Output the [x, y] coordinate of the center of the cell containing the given text.  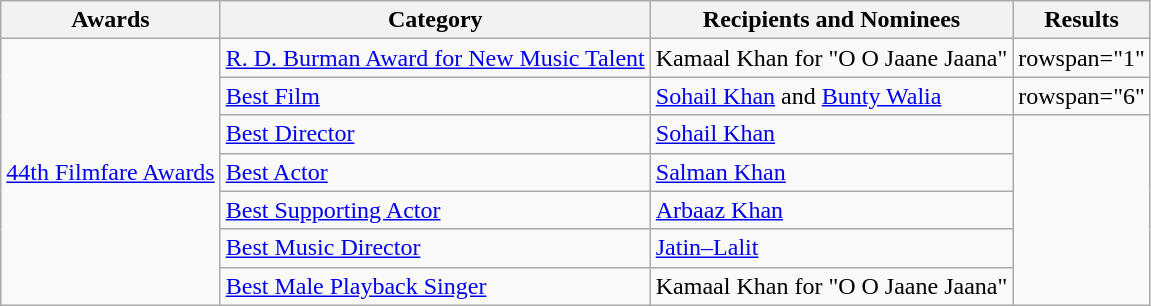
Results [1082, 20]
rowspan="6" [1082, 96]
Best Director [435, 134]
Awards [110, 20]
Best Actor [435, 172]
Arbaaz Khan [832, 210]
Sohail Khan [832, 134]
Best Male Playback Singer [435, 286]
Category [435, 20]
rowspan="1" [1082, 58]
R. D. Burman Award for New Music Talent [435, 58]
Sohail Khan and Bunty Walia [832, 96]
Best Supporting Actor [435, 210]
Jatin–Lalit [832, 248]
Best Music Director [435, 248]
44th Filmfare Awards [110, 172]
Recipients and Nominees [832, 20]
Salman Khan [832, 172]
Best Film [435, 96]
